Return the (X, Y) coordinate for the center point of the cell that contains the specified text.  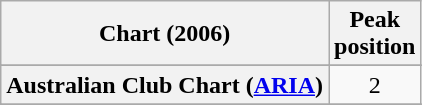
2 (374, 85)
Australian Club Chart (ARIA) (165, 85)
Peakposition (374, 34)
Chart (2006) (165, 34)
